Locate the cell with the specified text and output its [X, Y] center coordinate. 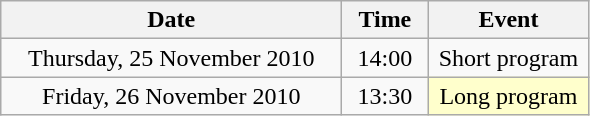
Friday, 26 November 2010 [172, 96]
Time [385, 20]
Long program [508, 96]
Short program [508, 58]
Event [508, 20]
Thursday, 25 November 2010 [172, 58]
Date [172, 20]
14:00 [385, 58]
13:30 [385, 96]
